Extract the [x, y] coordinate from the center of the cell holding the provided text.  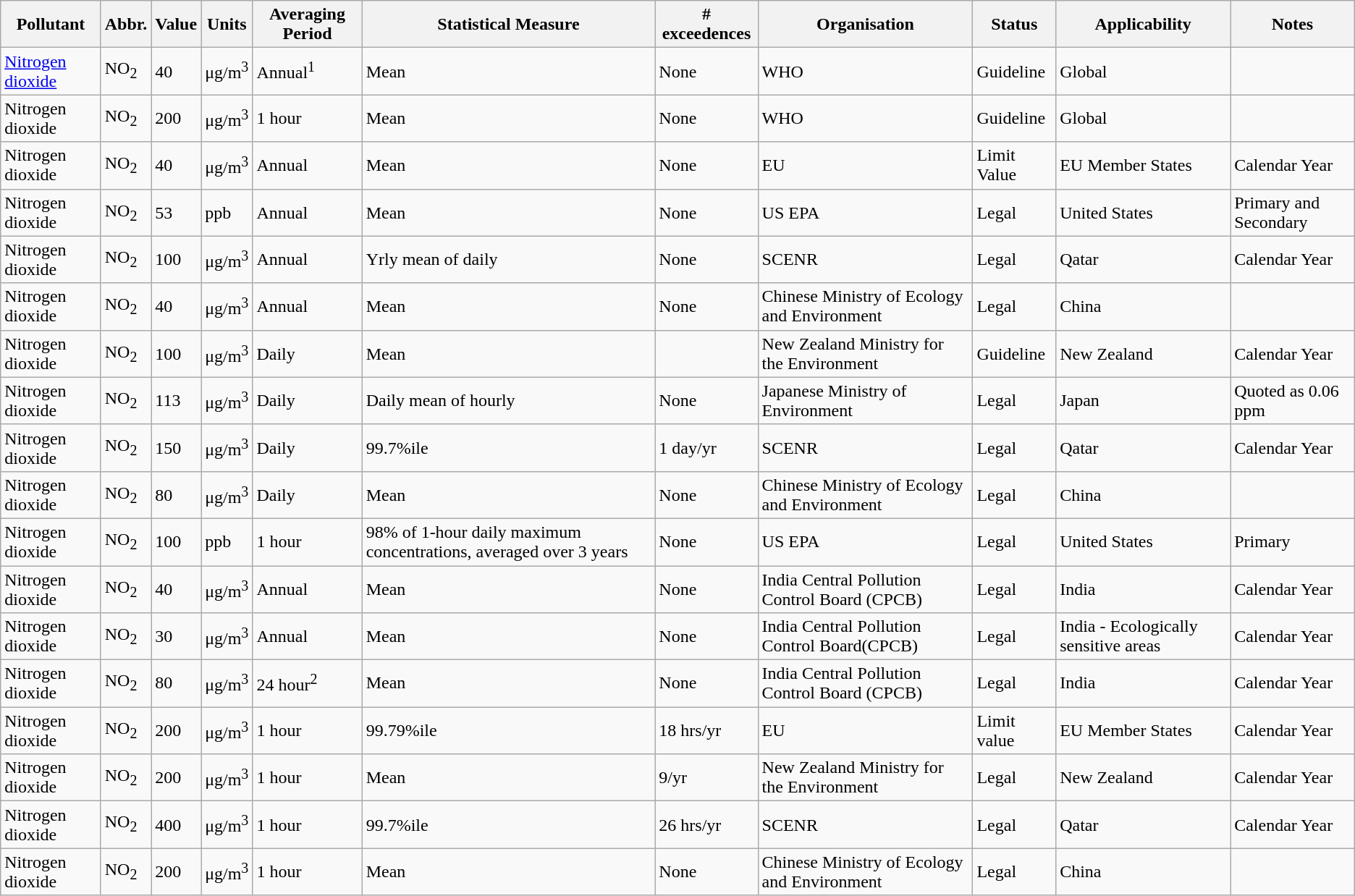
Primary and Secondary [1293, 213]
Japanese Ministry of Environment [866, 401]
24 hour2 [307, 683]
30 [177, 637]
Notes [1293, 25]
1 day/yr [706, 447]
400 [177, 825]
99.79%ile [508, 731]
Limit Value [1015, 165]
Abbr. [126, 25]
Limit value [1015, 731]
Quoted as 0.06 ppm [1293, 401]
Units [227, 25]
Applicability [1144, 25]
9/yr [706, 777]
India - Ecologically sensitive areas [1144, 637]
Daily mean of hourly [508, 401]
Primary [1293, 541]
# exceedences [706, 25]
Value [177, 25]
150 [177, 447]
Japan [1144, 401]
Averaging Period [307, 25]
Pollutant [51, 25]
India Central Pollution Control Board(CPCB) [866, 637]
Statistical Measure [508, 25]
Yrly mean of daily [508, 259]
Status [1015, 25]
18 hrs/yr [706, 731]
26 hrs/yr [706, 825]
113 [177, 401]
Annual1 [307, 71]
53 [177, 213]
Organisation [866, 25]
98% of 1-hour daily maximum concentrations, averaged over 3 years [508, 541]
